Search for the cell housing the specified text and yield its [X, Y] center coordinate. 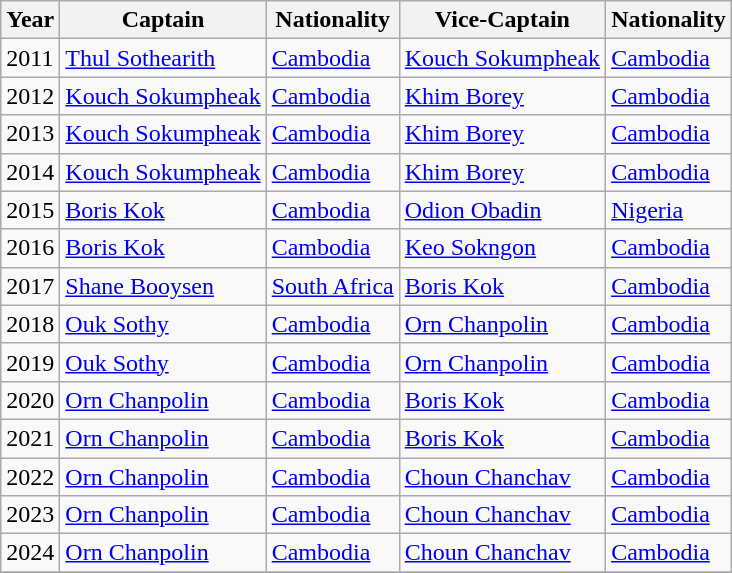
2015 [30, 210]
2023 [30, 515]
2016 [30, 248]
2022 [30, 477]
2018 [30, 324]
2024 [30, 553]
2017 [30, 286]
2014 [30, 172]
Keo Sokngon [502, 248]
2012 [30, 96]
Year [30, 20]
2021 [30, 438]
South Africa [332, 286]
Thul Sothearith [163, 58]
2020 [30, 400]
Odion Obadin [502, 210]
2013 [30, 134]
Nigeria [669, 210]
Vice-Captain [502, 20]
2011 [30, 58]
Captain [163, 20]
2019 [30, 362]
Shane Booysen [163, 286]
